From the cell containing the given text, extract its center point as [X, Y] coordinate. 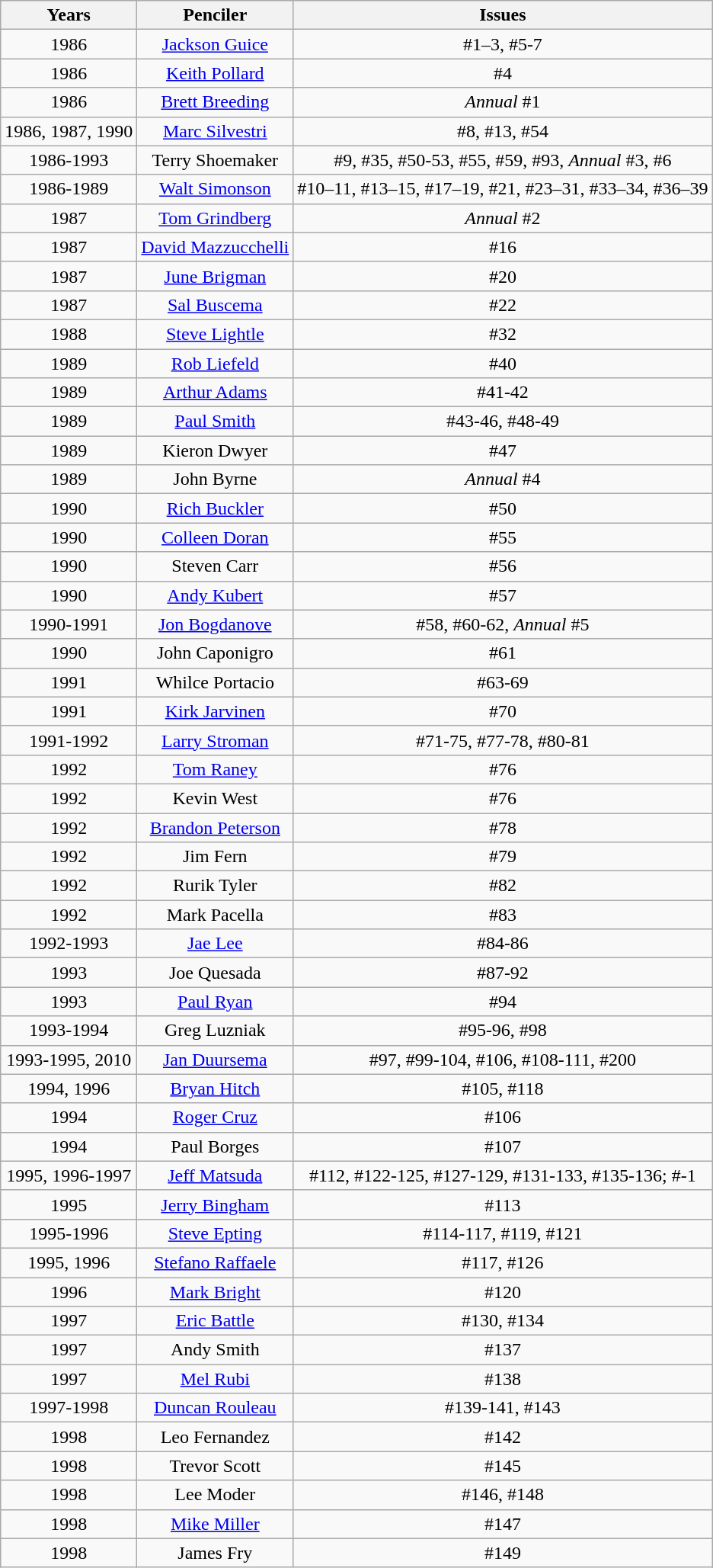
Andy Kubert [215, 595]
Annual #1 [503, 102]
#95-96, #98 [503, 1031]
Issues [503, 15]
#79 [503, 857]
Steve Epting [215, 1233]
Jackson Guice [215, 44]
Stefano Raffaele [215, 1262]
Rob Liefeld [215, 364]
#82 [503, 886]
#146, #148 [503, 1495]
#56 [503, 566]
1995 [69, 1204]
#70 [503, 711]
#105, #118 [503, 1089]
Rich Buckler [215, 508]
Jim Fern [215, 857]
Mark Bright [215, 1292]
Paul Smith [215, 422]
Keith Pollard [215, 73]
#117, #126 [503, 1262]
#55 [503, 537]
Paul Ryan [215, 1002]
#78 [503, 827]
#40 [503, 364]
#83 [503, 915]
#107 [503, 1146]
Tom Grindberg [215, 218]
1995-1996 [69, 1233]
Roger Cruz [215, 1117]
1986, 1987, 1990 [69, 131]
Brandon Peterson [215, 827]
1994, 1996 [69, 1089]
Kevin West [215, 798]
#4 [503, 73]
#61 [503, 653]
#142 [503, 1437]
#22 [503, 305]
#120 [503, 1292]
Penciler [215, 15]
Bryan Hitch [215, 1089]
#47 [503, 451]
#112, #122-125, #127-129, #131-133, #135-136; #-1 [503, 1175]
Kieron Dwyer [215, 451]
#43-46, #48-49 [503, 422]
Joe Quesada [215, 973]
#50 [503, 508]
Annual #2 [503, 218]
#145 [503, 1466]
#94 [503, 1002]
#41-42 [503, 393]
Jan Duursema [215, 1060]
#10–11, #13–15, #17–19, #21, #23–31, #33–34, #36–39 [503, 189]
#9, #35, #50-53, #55, #59, #93, Annual #3, #6 [503, 160]
Greg Luzniak [215, 1031]
1997-1998 [69, 1408]
Trevor Scott [215, 1466]
Terry Shoemaker [215, 160]
1993-1995, 2010 [69, 1060]
#97, #99-104, #106, #108-111, #200 [503, 1060]
Brett Breeding [215, 102]
Tom Raney [215, 769]
Steven Carr [215, 566]
Arthur Adams [215, 393]
Lee Moder [215, 1495]
#58, #60-62, Annual #5 [503, 624]
Walt Simonson [215, 189]
#113 [503, 1204]
June Brigman [215, 276]
John Caponigro [215, 653]
#63-69 [503, 682]
Kirk Jarvinen [215, 711]
Sal Buscema [215, 305]
Jerry Bingham [215, 1204]
1993-1994 [69, 1031]
James Fry [215, 1553]
Mark Pacella [215, 915]
Colleen Doran [215, 537]
1992-1993 [69, 944]
Steve Lightle [215, 334]
1990-1991 [69, 624]
Mel Rubi [215, 1379]
Mike Miller [215, 1524]
#130, #134 [503, 1321]
John Byrne [215, 479]
#139-141, #143 [503, 1408]
#114-117, #119, #121 [503, 1233]
1986-1989 [69, 189]
#1–3, #5-7 [503, 44]
#87-92 [503, 973]
Years [69, 15]
1988 [69, 334]
#71-75, #77-78, #80-81 [503, 740]
1996 [69, 1292]
Leo Fernandez [215, 1437]
#147 [503, 1524]
Paul Borges [215, 1146]
Marc Silvestri [215, 131]
#20 [503, 276]
#57 [503, 595]
Jae Lee [215, 944]
#138 [503, 1379]
Annual #4 [503, 479]
#149 [503, 1553]
#32 [503, 334]
#137 [503, 1350]
Whilce Portacio [215, 682]
#8, #13, #54 [503, 131]
Eric Battle [215, 1321]
Jeff Matsuda [215, 1175]
1995, 1996-1997 [69, 1175]
Andy Smith [215, 1350]
1991-1992 [69, 740]
1986-1993 [69, 160]
1995, 1996 [69, 1262]
Jon Bogdanove [215, 624]
#16 [503, 247]
#106 [503, 1117]
Rurik Tyler [215, 886]
Larry Stroman [215, 740]
David Mazzucchelli [215, 247]
#84-86 [503, 944]
Duncan Rouleau [215, 1408]
